Provide the [X, Y] coordinate of the cell's center where the given text is located.  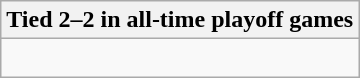
Tied 2–2 in all-time playoff games [180, 20]
